From the cell containing the given text, extract its center point as [X, Y] coordinate. 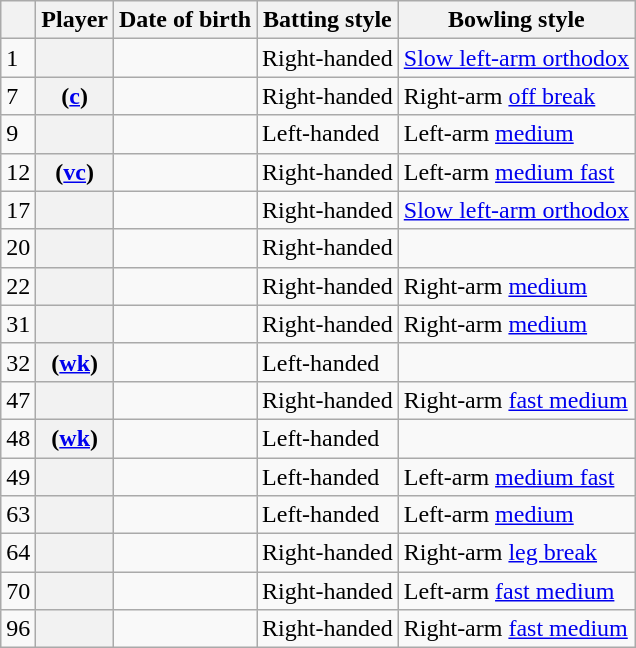
Bowling style [516, 20]
1 [18, 58]
Batting style [328, 20]
48 [18, 438]
Left-arm fast medium [516, 591]
Date of birth [186, 20]
22 [18, 286]
96 [18, 629]
70 [18, 591]
17 [18, 210]
20 [18, 248]
Player [75, 20]
9 [18, 134]
(vc) [75, 172]
49 [18, 477]
7 [18, 96]
Right-arm off break [516, 96]
(c) [75, 96]
31 [18, 324]
12 [18, 172]
Right-arm leg break [516, 553]
47 [18, 400]
32 [18, 362]
63 [18, 515]
64 [18, 553]
